Locate the cell with the specified text and output its [x, y] center coordinate. 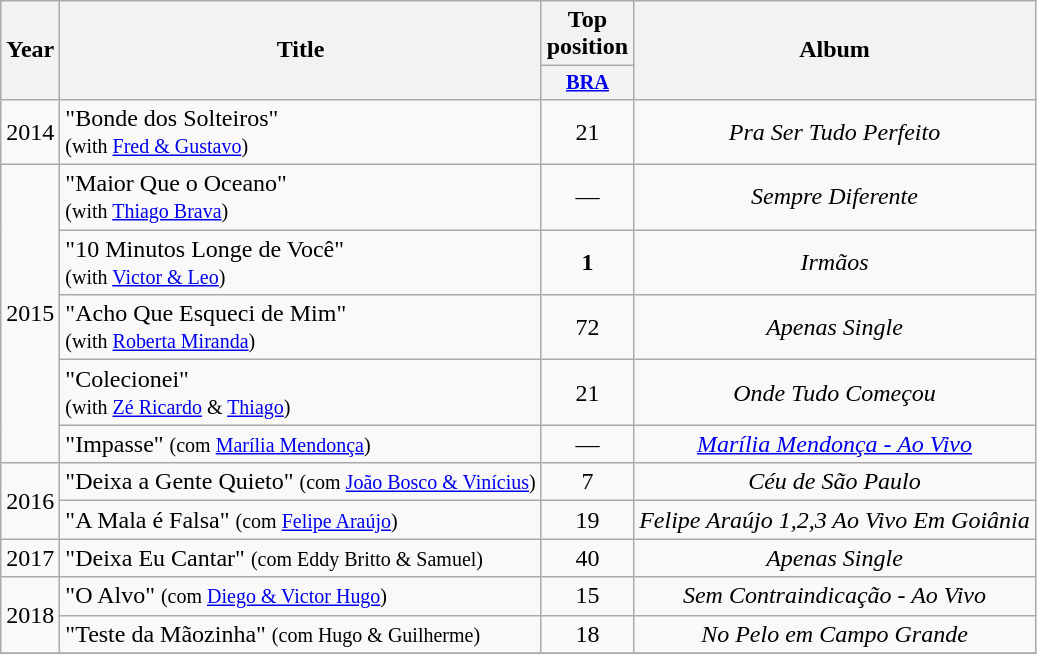
2017 [30, 558]
Sem Contraindicação - Ao Vivo [835, 596]
"A Mala é Falsa" (com Felipe Araújo) [300, 520]
"Deixa Eu Cantar" (com Eddy Britto & Samuel) [300, 558]
Top position [587, 34]
15 [587, 596]
Felipe Araújo 1,2,3 Ao Vivo Em Goiânia [835, 520]
1 [587, 262]
2015 [30, 314]
Céu de São Paulo [835, 482]
Pra Ser Tudo Perfeito [835, 132]
"Bonde dos Solteiros" (with Fred & Gustavo) [300, 132]
19 [587, 520]
Marília Mendonça - Ao Vivo [835, 444]
40 [587, 558]
"Teste da Mãozinha" (com Hugo & Guilherme) [300, 634]
Album [835, 50]
Year [30, 50]
Irmãos [835, 262]
18 [587, 634]
Sempre Diferente [835, 198]
"Colecionei" (with Zé Ricardo & Thiago) [300, 392]
BRA [587, 83]
72 [587, 328]
2016 [30, 501]
"Impasse" (com Marília Mendonça) [300, 444]
"Acho Que Esqueci de Mim" (with Roberta Miranda) [300, 328]
"10 Minutos Longe de Você" (with Victor & Leo) [300, 262]
Onde Tudo Começou [835, 392]
"Maior Que o Oceano" (with Thiago Brava) [300, 198]
7 [587, 482]
2014 [30, 132]
"O Alvo" (com Diego & Victor Hugo) [300, 596]
No Pelo em Campo Grande [835, 634]
"Deixa a Gente Quieto" (com João Bosco & Vinícius) [300, 482]
2018 [30, 615]
Title [300, 50]
